Scan for the cell matching the given text and deliver its [x, y] coordinate at center. 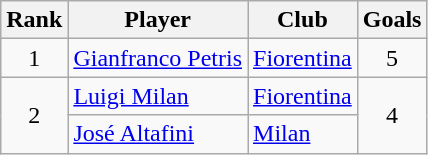
Luigi Milan [158, 96]
Milan [303, 134]
1 [34, 58]
2 [34, 115]
Goals [392, 20]
4 [392, 115]
José Altafini [158, 134]
Gianfranco Petris [158, 58]
Rank [34, 20]
Player [158, 20]
5 [392, 58]
Club [303, 20]
